Pinpoint the cell where the given text exists, returning its (x, y) midpoint coordinate. 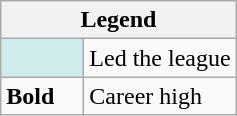
Legend (118, 20)
Led the league (160, 58)
Bold (42, 96)
Career high (160, 96)
